Pinpoint the cell where the given text exists, returning its (X, Y) midpoint coordinate. 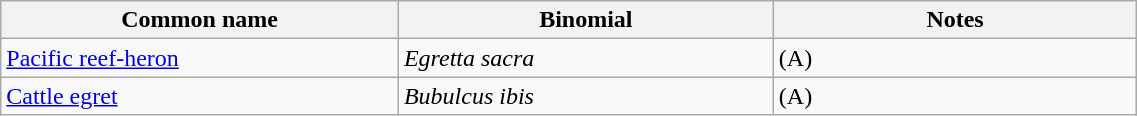
Egretta sacra (586, 58)
Notes (955, 20)
Binomial (586, 20)
Cattle egret (200, 96)
Bubulcus ibis (586, 96)
Pacific reef-heron (200, 58)
Common name (200, 20)
